Locate the cell with the specified text and output its [X, Y] center coordinate. 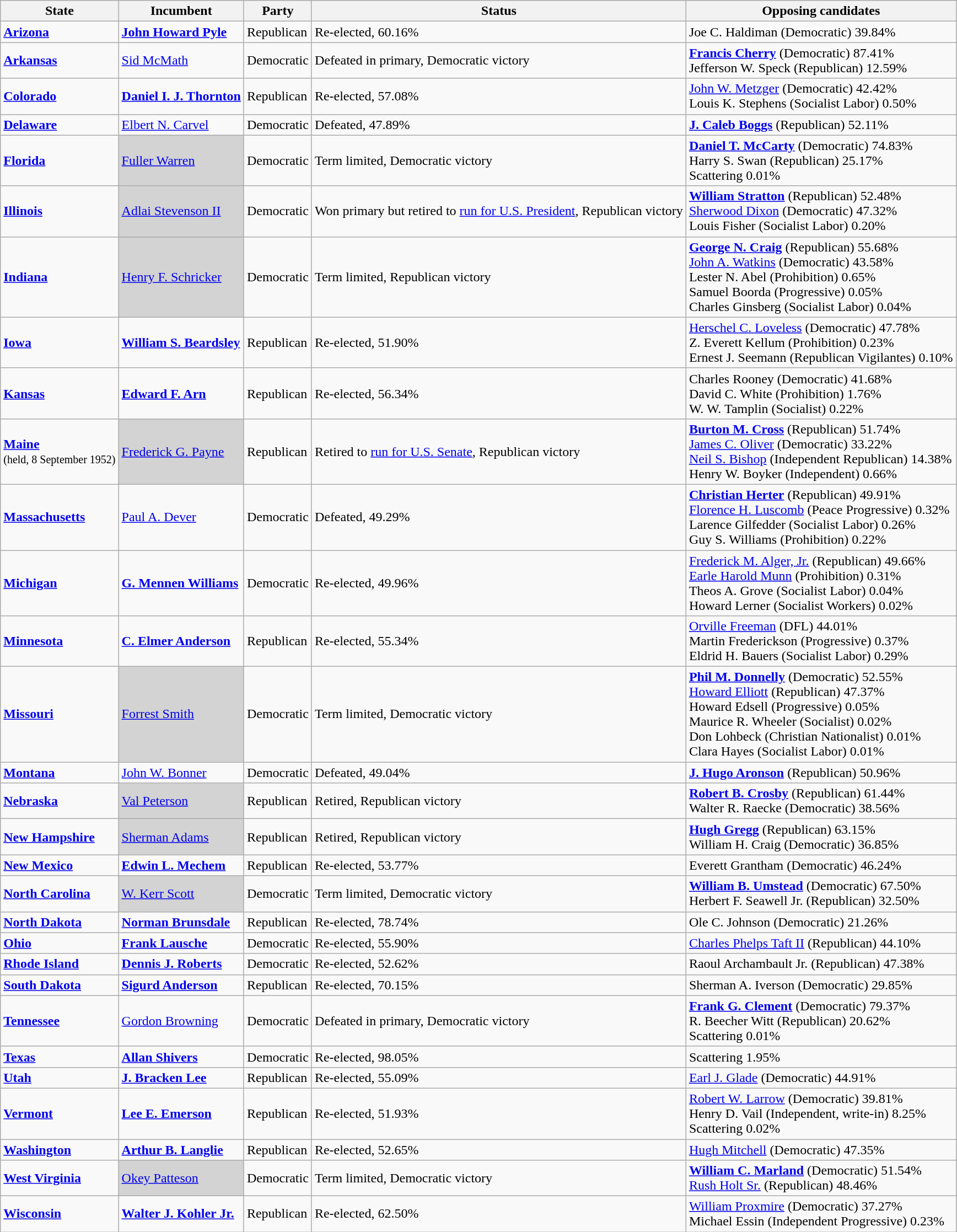
Sigurd Anderson [181, 985]
Texas [60, 1057]
South Dakota [60, 985]
G. Mennen Williams [181, 583]
Hugh Gregg (Republican) 63.15%William H. Craig (Democratic) 36.85% [821, 837]
Nebraska [60, 801]
Re-elected, 78.74% [498, 922]
Re-elected, 60.16% [498, 32]
Sherman A. Iverson (Democratic) 29.85% [821, 985]
Re-elected, 57.08% [498, 96]
Re-elected, 52.65% [498, 1150]
Joe C. Haldiman (Democratic) 39.84% [821, 32]
Missouri [60, 715]
Colorado [60, 96]
William S. Beardsley [181, 342]
Illinois [60, 211]
Opposing candidates [821, 11]
Defeated, 49.29% [498, 517]
Michigan [60, 583]
Ole C. Johnson (Democratic) 21.26% [821, 922]
Re-elected, 49.96% [498, 583]
Re-elected, 56.34% [498, 393]
Robert B. Crosby (Republican) 61.44%Walter R. Raecke (Democratic) 38.56% [821, 801]
Gordon Browning [181, 1021]
Re-elected, 55.34% [498, 641]
Minnesota [60, 641]
Defeated, 47.89% [498, 125]
Maine(held, 8 September 1952) [60, 451]
Charles Phelps Taft II (Republican) 44.10% [821, 943]
Frederick G. Payne [181, 451]
Elbert N. Carvel [181, 125]
Re-elected, 53.77% [498, 865]
Montana [60, 773]
Earl J. Glade (Democratic) 44.91% [821, 1078]
Rhode Island [60, 964]
Adlai Stevenson II [181, 211]
Okey Patteson [181, 1178]
Dennis J. Roberts [181, 964]
State [60, 11]
Sid McMath [181, 61]
Won primary but retired to run for U.S. President, Republican victory [498, 211]
Arthur B. Langlie [181, 1150]
Forrest Smith [181, 715]
Orville Freeman (DFL) 44.01%Martin Frederickson (Progressive) 0.37%Eldrid H. Bauers (Socialist Labor) 0.29% [821, 641]
Re-elected, 62.50% [498, 1214]
Frank Lausche [181, 943]
Kansas [60, 393]
W. Kerr Scott [181, 893]
Daniel T. McCarty (Democratic) 74.83%Harry S. Swan (Republican) 25.17%Scattering 0.01% [821, 160]
Re-elected, 70.15% [498, 985]
Status [498, 11]
Term limited, Republican victory [498, 277]
New Hampshire [60, 837]
Washington [60, 1150]
Wisconsin [60, 1214]
Party [278, 11]
William Proxmire (Democratic) 37.27%Michael Essin (Independent Progressive) 0.23% [821, 1214]
Tennessee [60, 1021]
Frank G. Clement (Democratic) 79.37%R. Beecher Witt (Republican) 20.62%Scattering 0.01% [821, 1021]
Fuller Warren [181, 160]
Indiana [60, 277]
Allan Shivers [181, 1057]
Re-elected, 98.05% [498, 1057]
William B. Umstead (Democratic) 67.50%Herbert F. Seawell Jr. (Republican) 32.50% [821, 893]
Daniel I. J. Thornton [181, 96]
J. Hugo Aronson (Republican) 50.96% [821, 773]
Henry F. Schricker [181, 277]
Francis Cherry (Democratic) 87.41%Jefferson W. Speck (Republican) 12.59% [821, 61]
Defeated, 49.04% [498, 773]
Incumbent [181, 11]
Re-elected, 52.62% [498, 964]
John W. Metzger (Democratic) 42.42%Louis K. Stephens (Socialist Labor) 0.50% [821, 96]
New Mexico [60, 865]
Retired to run for U.S. Senate, Republican victory [498, 451]
Everett Grantham (Democratic) 46.24% [821, 865]
North Dakota [60, 922]
Walter J. Kohler Jr. [181, 1214]
C. Elmer Anderson [181, 641]
William C. Marland (Democratic) 51.54%Rush Holt Sr. (Republican) 48.46% [821, 1178]
North Carolina [60, 893]
Hugh Mitchell (Democratic) 47.35% [821, 1150]
Iowa [60, 342]
Delaware [60, 125]
J. Bracken Lee [181, 1078]
Scattering 1.95% [821, 1057]
Edwin L. Mechem [181, 865]
Charles Rooney (Democratic) 41.68%David C. White (Prohibition) 1.76%W. W. Tamplin (Socialist) 0.22% [821, 393]
Robert W. Larrow (Democratic) 39.81%Henry D. Vail (Independent, write-in) 8.25%Scattering 0.02% [821, 1113]
Vermont [60, 1113]
Re-elected, 51.93% [498, 1113]
Re-elected, 55.09% [498, 1078]
William Stratton (Republican) 52.48%Sherwood Dixon (Democratic) 47.32%Louis Fisher (Socialist Labor) 0.20% [821, 211]
Sherman Adams [181, 837]
John W. Bonner [181, 773]
Florida [60, 160]
Paul A. Dever [181, 517]
Ohio [60, 943]
Raoul Archambault Jr. (Republican) 47.38% [821, 964]
Massachusetts [60, 517]
Arkansas [60, 61]
Herschel C. Loveless (Democratic) 47.78%Z. Everett Kellum (Prohibition) 0.23%Ernest J. Seemann (Republican Vigilantes) 0.10% [821, 342]
Edward F. Arn [181, 393]
Utah [60, 1078]
West Virginia [60, 1178]
Re-elected, 55.90% [498, 943]
Arizona [60, 32]
Re-elected, 51.90% [498, 342]
John Howard Pyle [181, 32]
Lee E. Emerson [181, 1113]
Val Peterson [181, 801]
Norman Brunsdale [181, 922]
J. Caleb Boggs (Republican) 52.11% [821, 125]
